Locate the cell with the specified text and output its [x, y] center coordinate. 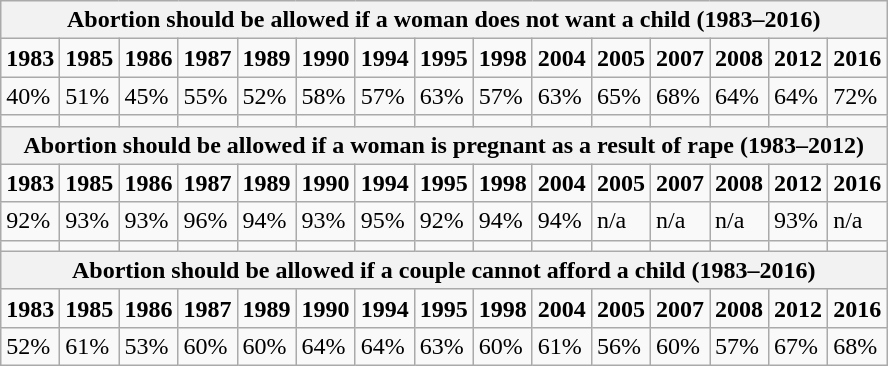
72% [858, 96]
Abortion should be allowed if a couple cannot afford a child (1983–2016) [444, 270]
65% [620, 96]
45% [148, 96]
56% [620, 346]
58% [326, 96]
40% [30, 96]
55% [208, 96]
95% [384, 221]
96% [208, 221]
Abortion should be allowed if a woman is pregnant as a result of rape (1983–2012) [444, 145]
67% [798, 346]
Abortion should be allowed if a woman does not want a child (1983–2016) [444, 20]
53% [148, 346]
51% [90, 96]
